Search for the cell housing the specified text and yield its (X, Y) center coordinate. 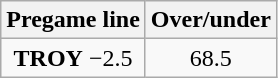
68.5 (210, 58)
Pregame line (74, 20)
Over/under (210, 20)
TROY −2.5 (74, 58)
